Capture the cell that displays the provided text and extract its [X, Y] central coordinate. 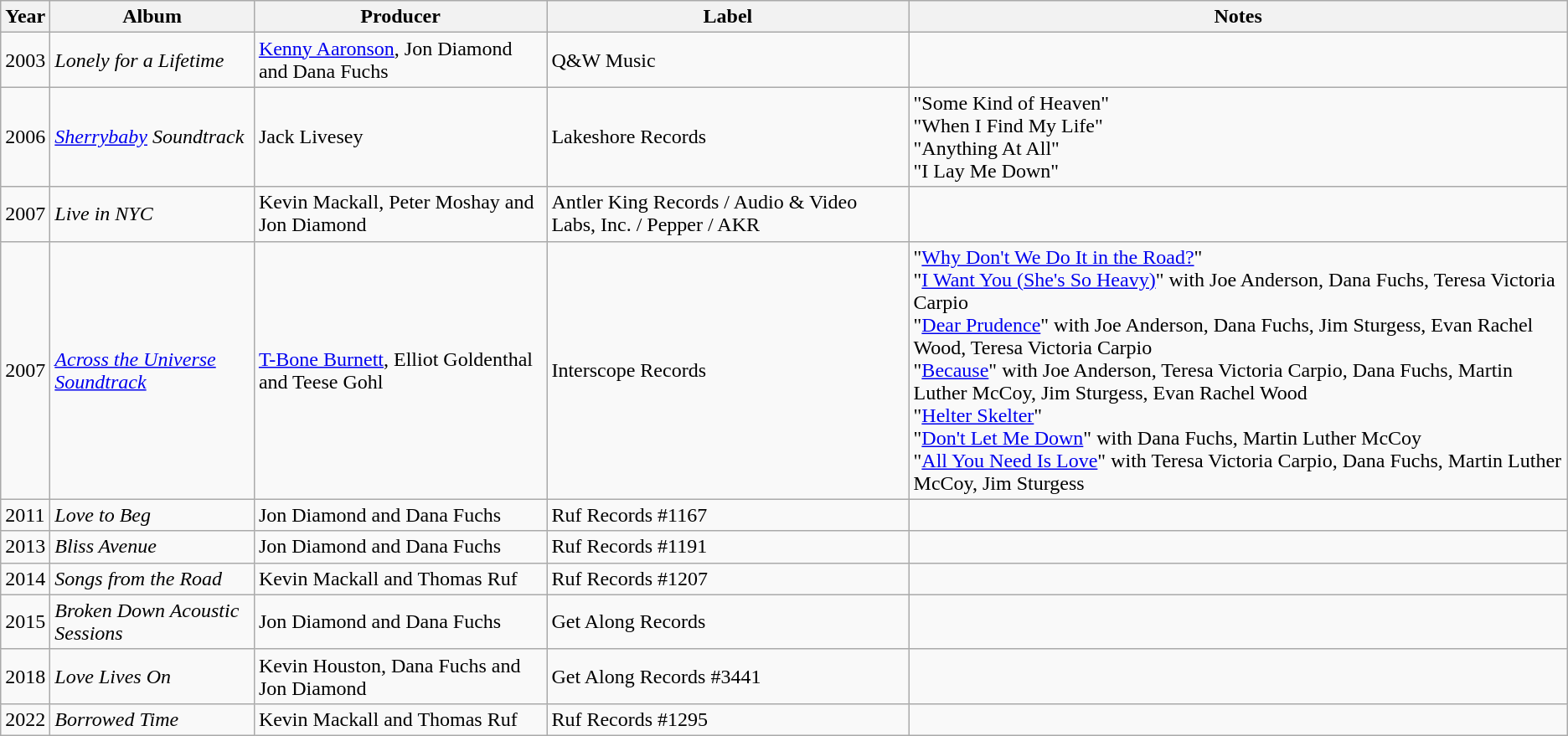
Ruf Records #1207 [728, 579]
Bliss Avenue [152, 547]
Album [152, 17]
Broken Down Acoustic Sessions [152, 621]
2011 [25, 515]
"Some Kind of Heaven" "When I Find My Life" "Anything At All" "I Lay Me Down" [1238, 137]
Label [728, 17]
Kevin Houston, Dana Fuchs and Jon Diamond [400, 677]
Year [25, 17]
Ruf Records #1191 [728, 547]
2006 [25, 137]
Love Lives On [152, 677]
2014 [25, 579]
Ruf Records #1295 [728, 719]
T-Bone Burnett, Elliot Goldenthal and Teese Gohl [400, 370]
Q&W Music [728, 60]
Jack Livesey [400, 137]
2022 [25, 719]
2018 [25, 677]
Interscope Records [728, 370]
Love to Beg [152, 515]
2003 [25, 60]
Sherrybaby Soundtrack [152, 137]
Kenny Aaronson, Jon Diamond and Dana Fuchs [400, 60]
Lonely for a Lifetime [152, 60]
Notes [1238, 17]
2013 [25, 547]
Lakeshore Records [728, 137]
Producer [400, 17]
Antler King Records / Audio & Video Labs, Inc. / Pepper / AKR [728, 214]
Songs from the Road [152, 579]
Kevin Mackall, Peter Moshay and Jon Diamond [400, 214]
Ruf Records #1167 [728, 515]
Get Along Records #3441 [728, 677]
Get Along Records [728, 621]
Live in NYC [152, 214]
2015 [25, 621]
Across the Universe Soundtrack [152, 370]
Borrowed Time [152, 719]
